Extract the (X, Y) coordinate from the center of the cell holding the provided text.  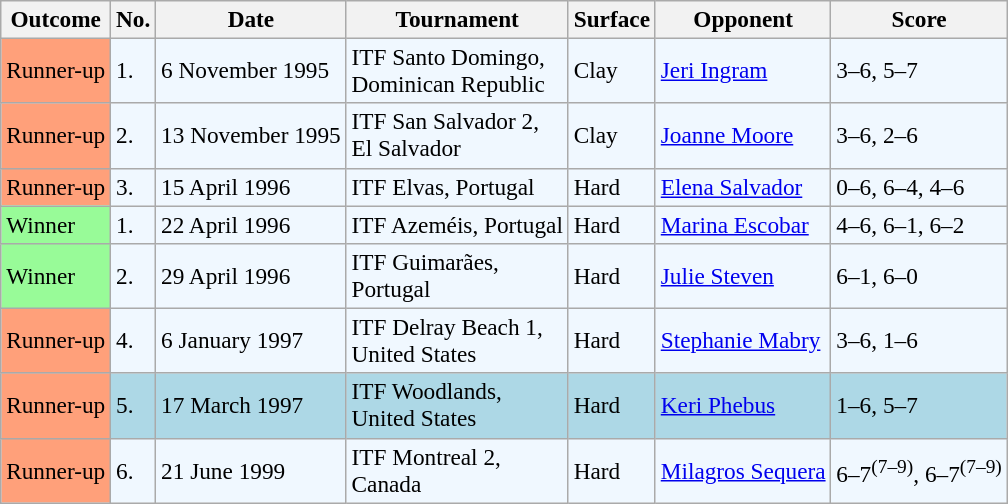
15 April 1996 (251, 187)
5. (134, 406)
4–6, 6–1, 6–2 (919, 224)
6. (134, 470)
Surface (612, 19)
3–6, 1–6 (919, 340)
3–6, 5–7 (919, 70)
No. (134, 19)
ITF San Salvador 2, El Salvador (457, 136)
ITF Montreal 2, Canada (457, 470)
6–1, 6–0 (919, 276)
0–6, 6–4, 4–6 (919, 187)
3. (134, 187)
ITF Santo Domingo, Dominican Republic (457, 70)
Date (251, 19)
6–7(7–9), 6–7(7–9) (919, 470)
Outcome (56, 19)
Stephanie Mabry (743, 340)
22 April 1996 (251, 224)
17 March 1997 (251, 406)
Elena Salvador (743, 187)
ITF Delray Beach 1, United States (457, 340)
6 January 1997 (251, 340)
ITF Elvas, Portugal (457, 187)
4. (134, 340)
Opponent (743, 19)
ITF Azeméis, Portugal (457, 224)
Score (919, 19)
Marina Escobar (743, 224)
ITF Guimarães, Portugal (457, 276)
13 November 1995 (251, 136)
21 June 1999 (251, 470)
1–6, 5–7 (919, 406)
29 April 1996 (251, 276)
3–6, 2–6 (919, 136)
Julie Steven (743, 276)
Joanne Moore (743, 136)
6 November 1995 (251, 70)
Jeri Ingram (743, 70)
Keri Phebus (743, 406)
Tournament (457, 19)
Milagros Sequera (743, 470)
ITF Woodlands, United States (457, 406)
